Return [X, Y] of the center of cell containing provided text 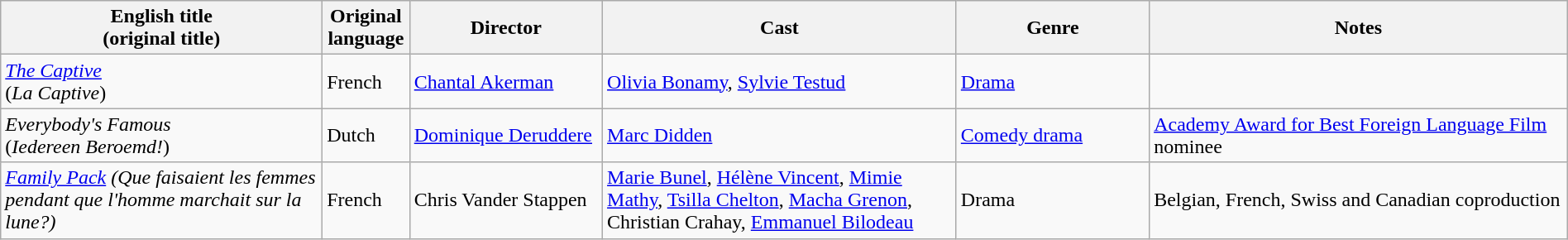
Comedy drama [1052, 136]
Chris Vander Stappen [506, 200]
Family Pack (Que faisaient les femmes pendant que l'homme marchait sur la lune?) [162, 200]
Olivia Bonamy, Sylvie Testud [780, 81]
Cast [780, 28]
Marie Bunel, Hélène Vincent, Mimie Mathy, Tsilla Chelton, Macha Grenon, Christian Crahay, Emmanuel Bilodeau [780, 200]
Everybody's Famous(Iedereen Beroemd!) [162, 136]
Belgian, French, Swiss and Canadian coproduction [1359, 200]
Academy Award for Best Foreign Language Film nominee [1359, 136]
Genre [1052, 28]
Director [506, 28]
English title (original title) [162, 28]
The Captive(La Captive) [162, 81]
Marc Didden [780, 136]
Dominique Deruddere [506, 136]
Chantal Akerman [506, 81]
Original language [366, 28]
Notes [1359, 28]
Dutch [366, 136]
